Detect which cell encompasses the target text, then output its (x, y) center coordinate. 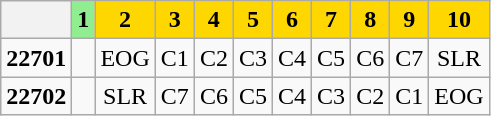
22701 (36, 58)
2 (125, 20)
4 (214, 20)
5 (252, 20)
6 (292, 20)
8 (370, 20)
3 (174, 20)
1 (84, 20)
9 (410, 20)
22702 (36, 96)
7 (332, 20)
10 (459, 20)
